Detect which cell encompasses the target text, then output its [X, Y] center coordinate. 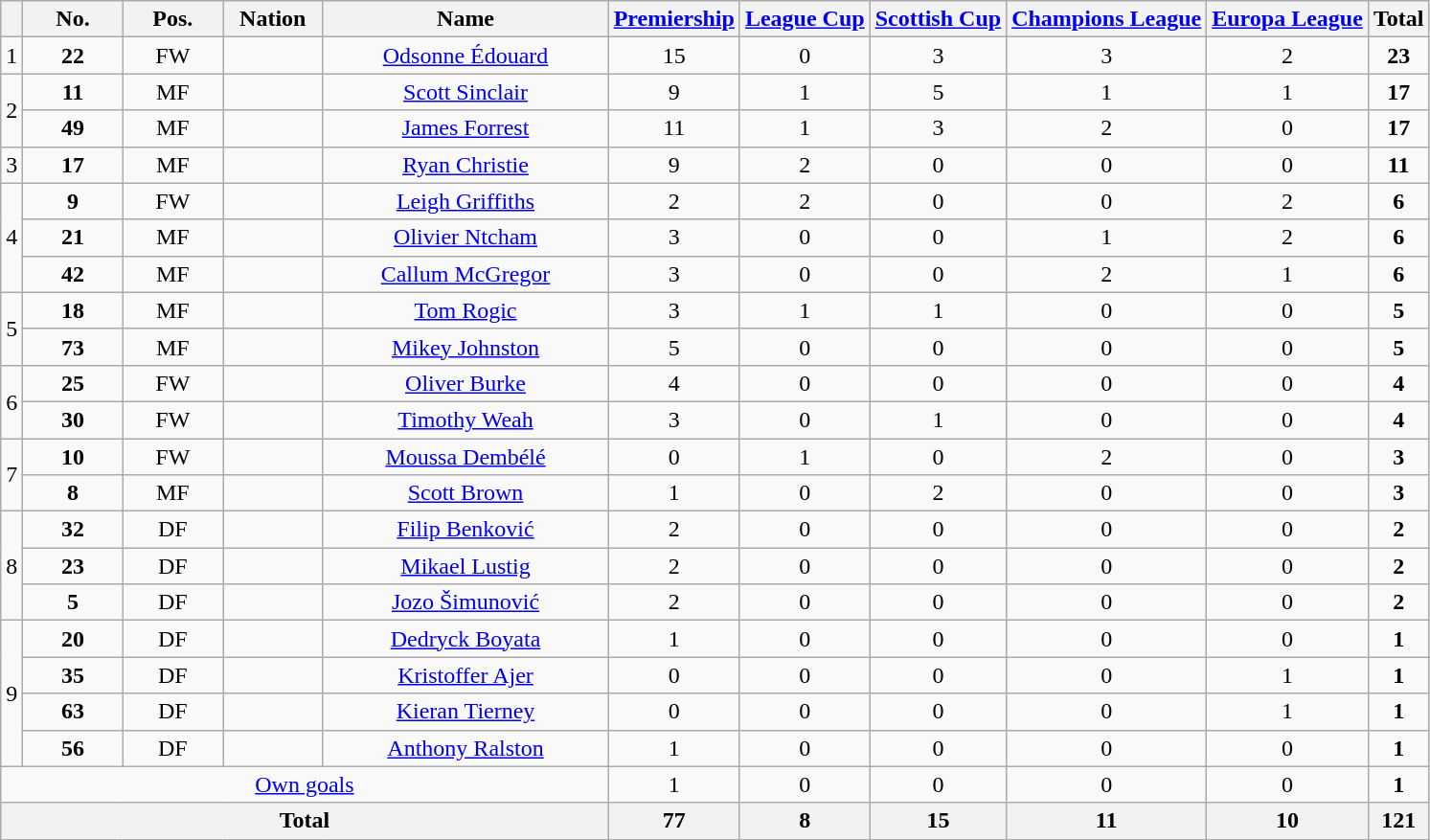
32 [73, 530]
League Cup [805, 19]
25 [73, 383]
35 [73, 675]
7 [11, 475]
Moussa Dembélé [465, 457]
63 [73, 712]
Dedryck Boyata [465, 639]
Leigh Griffiths [465, 201]
30 [73, 420]
Anthony Ralston [465, 748]
Ryan Christie [465, 165]
Europa League [1287, 19]
No. [73, 19]
20 [73, 639]
18 [73, 310]
Nation [273, 19]
Scottish Cup [938, 19]
73 [73, 347]
Oliver Burke [465, 383]
Mikael Lustig [465, 566]
Own goals [305, 784]
Kristoffer Ajer [465, 675]
Tom Rogic [465, 310]
49 [73, 128]
Champions League [1107, 19]
Premiership [674, 19]
21 [73, 238]
Scott Sinclair [465, 92]
Name [465, 19]
121 [1398, 821]
22 [73, 56]
56 [73, 748]
77 [674, 821]
Callum McGregor [465, 274]
Timothy Weah [465, 420]
Pos. [172, 19]
Scott Brown [465, 493]
42 [73, 274]
Filip Benković [465, 530]
Jozo Šimunović [465, 602]
Mikey Johnston [465, 347]
Olivier Ntcham [465, 238]
Kieran Tierney [465, 712]
Odsonne Édouard [465, 56]
James Forrest [465, 128]
